Search for the cell housing the specified text and yield its (X, Y) center coordinate. 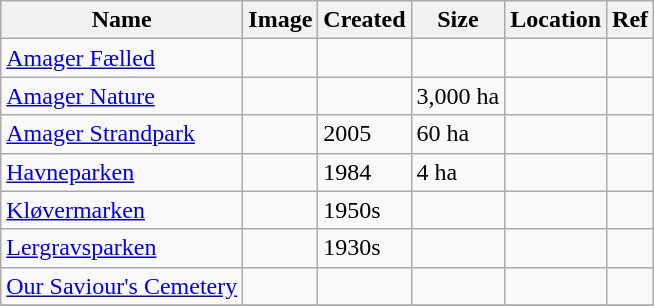
Image (280, 20)
Name (122, 20)
1984 (364, 172)
Size (458, 20)
60 ha (458, 134)
Havneparken (122, 172)
Amager Fælled (122, 58)
3,000 ha (458, 96)
Our Saviour's Cemetery (122, 286)
Lergravsparken (122, 248)
2005 (364, 134)
Kløvermarken (122, 210)
Location (556, 20)
1930s (364, 248)
1950s (364, 210)
Ref (630, 20)
Amager Nature (122, 96)
Created (364, 20)
Amager Strandpark (122, 134)
4 ha (458, 172)
